Scan for the cell matching the given text and deliver its (X, Y) coordinate at center. 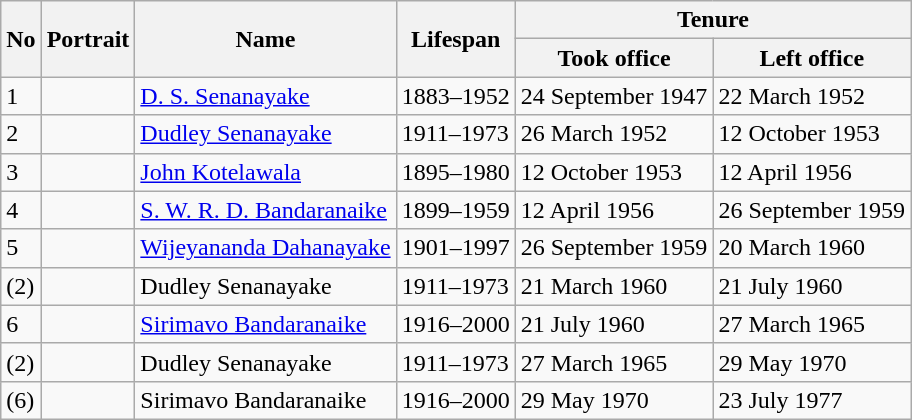
1895–1980 (456, 172)
Lifespan (456, 39)
Name (266, 39)
No (21, 39)
1 (21, 96)
4 (21, 210)
6 (21, 324)
1883–1952 (456, 96)
1901–1997 (456, 248)
Left office (812, 58)
Portrait (88, 39)
1899–1959 (456, 210)
D. S. Senanayake (266, 96)
5 (21, 248)
3 (21, 172)
20 March 1960 (812, 248)
S. W. R. D. Bandaranaike (266, 210)
23 July 1977 (812, 400)
Wijeyananda Dahanayake (266, 248)
Took office (614, 58)
26 March 1952 (614, 134)
2 (21, 134)
24 September 1947 (614, 96)
21 March 1960 (614, 286)
(6) (21, 400)
22 March 1952 (812, 96)
John Kotelawala (266, 172)
Tenure (712, 20)
